Scan for the cell matching the given text and deliver its (x, y) coordinate at center. 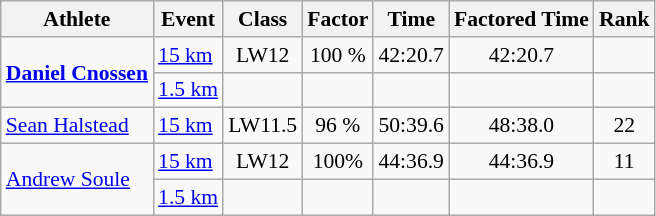
LW11.5 (262, 126)
50:39.6 (410, 126)
22 (624, 126)
Factor (338, 19)
Time (410, 19)
Event (188, 19)
Andrew Soule (77, 180)
96 % (338, 126)
Daniel Cnossen (77, 72)
Class (262, 19)
Rank (624, 19)
100% (338, 162)
11 (624, 162)
Sean Halstead (77, 126)
Athlete (77, 19)
100 % (338, 55)
48:38.0 (522, 126)
Factored Time (522, 19)
